Provide the (x, y) coordinate of the cell's center where the given text is located.  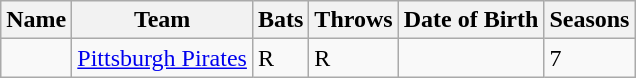
Throws (354, 20)
Seasons (590, 20)
7 (590, 58)
Name (36, 20)
Bats (280, 20)
Date of Birth (471, 20)
Pittsburgh Pirates (162, 58)
Team (162, 20)
